Search for the cell housing the specified text and yield its [X, Y] center coordinate. 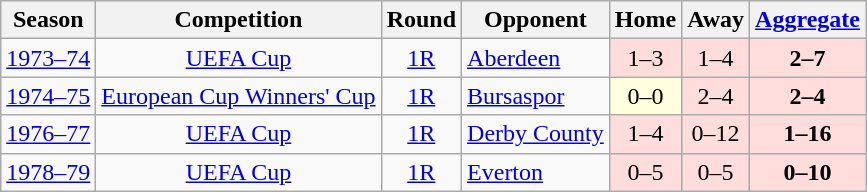
1–16 [808, 134]
Competition [238, 20]
Round [421, 20]
Bursaspor [536, 96]
1978–79 [48, 172]
Away [716, 20]
Everton [536, 172]
1976–77 [48, 134]
Aberdeen [536, 58]
Season [48, 20]
1–3 [645, 58]
Home [645, 20]
2–7 [808, 58]
0–12 [716, 134]
1974–75 [48, 96]
Derby County [536, 134]
0–0 [645, 96]
Opponent [536, 20]
European Cup Winners' Cup [238, 96]
0–10 [808, 172]
Aggregate [808, 20]
1973–74 [48, 58]
